Return the (x, y) coordinate for the center point of the cell that contains the specified text.  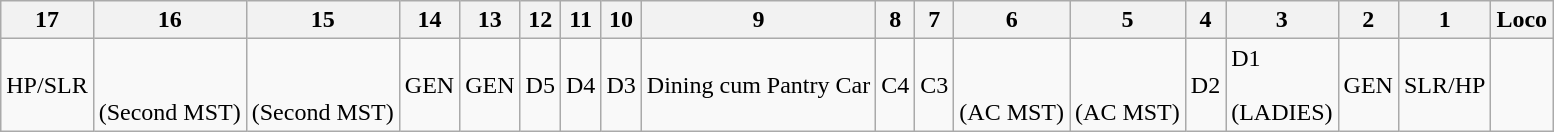
3 (1282, 20)
5 (1128, 20)
16 (170, 20)
6 (1012, 20)
C4 (896, 85)
12 (540, 20)
10 (621, 20)
17 (47, 20)
2 (1368, 20)
8 (896, 20)
7 (934, 20)
4 (1205, 20)
1 (1444, 20)
SLR/HP (1444, 85)
13 (490, 20)
9 (758, 20)
Dining cum Pantry Car (758, 85)
D5 (540, 85)
11 (580, 20)
D1(LADIES) (1282, 85)
Loco (1522, 20)
14 (429, 20)
D4 (580, 85)
D2 (1205, 85)
HP/SLR (47, 85)
15 (322, 20)
C3 (934, 85)
D3 (621, 85)
